For the text-containing cell, return its midpoint in (X, Y) coordinate format. 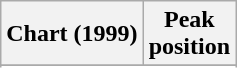
Peakposition (189, 34)
Chart (1999) (72, 34)
